Provide the (X, Y) coordinate of the cell's center where the given text is located.  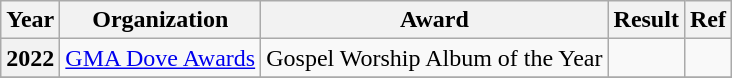
Result (646, 20)
GMA Dove Awards (160, 58)
Gospel Worship Album of the Year (434, 58)
Ref (708, 20)
Organization (160, 20)
Award (434, 20)
Year (30, 20)
2022 (30, 58)
